For the text-containing cell, return its midpoint in (X, Y) coordinate format. 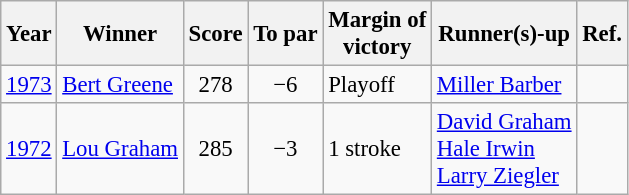
1972 (29, 149)
−3 (286, 149)
1973 (29, 85)
−6 (286, 85)
Lou Graham (120, 149)
278 (216, 85)
Playoff (378, 85)
Winner (120, 34)
Bert Greene (120, 85)
285 (216, 149)
Margin ofvictory (378, 34)
Ref. (602, 34)
Score (216, 34)
1 stroke (378, 149)
Miller Barber (504, 85)
Year (29, 34)
To par (286, 34)
Runner(s)-up (504, 34)
David Graham Hale Irwin Larry Ziegler (504, 149)
